Pinpoint the cell where the given text exists, returning its [x, y] midpoint coordinate. 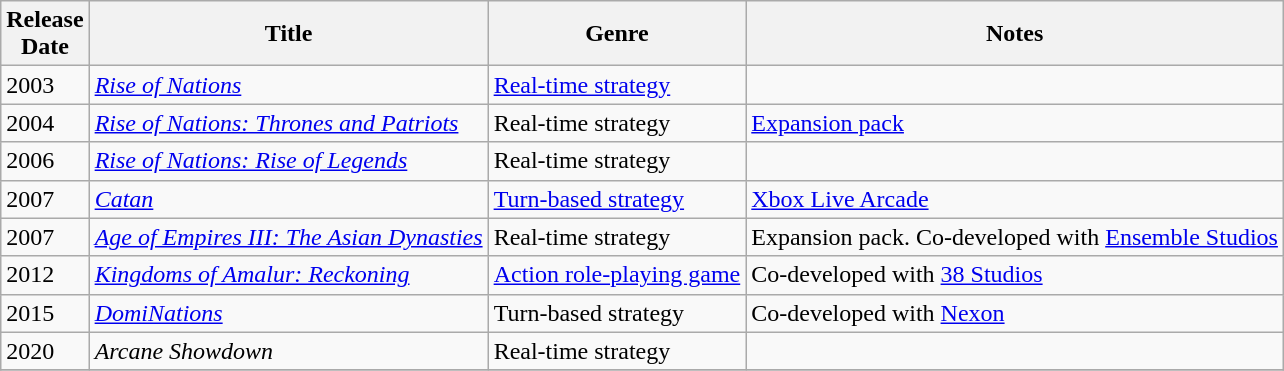
2006 [45, 161]
Expansion pack [1015, 123]
Age of Empires III: The Asian Dynasties [288, 237]
Action role-playing game [617, 275]
Genre [617, 34]
2003 [45, 85]
Title [288, 34]
Notes [1015, 34]
Rise of Nations: Thrones and Patriots [288, 123]
Kingdoms of Amalur: Reckoning [288, 275]
Release Date [45, 34]
Rise of Nations: Rise of Legends [288, 161]
2012 [45, 275]
Co-developed with 38 Studios [1015, 275]
2020 [45, 351]
2004 [45, 123]
Expansion pack. Co-developed with Ensemble Studios [1015, 237]
DomiNations [288, 313]
Catan [288, 199]
2015 [45, 313]
Rise of Nations [288, 85]
Xbox Live Arcade [1015, 199]
Co-developed with Nexon [1015, 313]
Arcane Showdown [288, 351]
